Determine the (X, Y) coordinate at the center of the cell enclosing the given text.  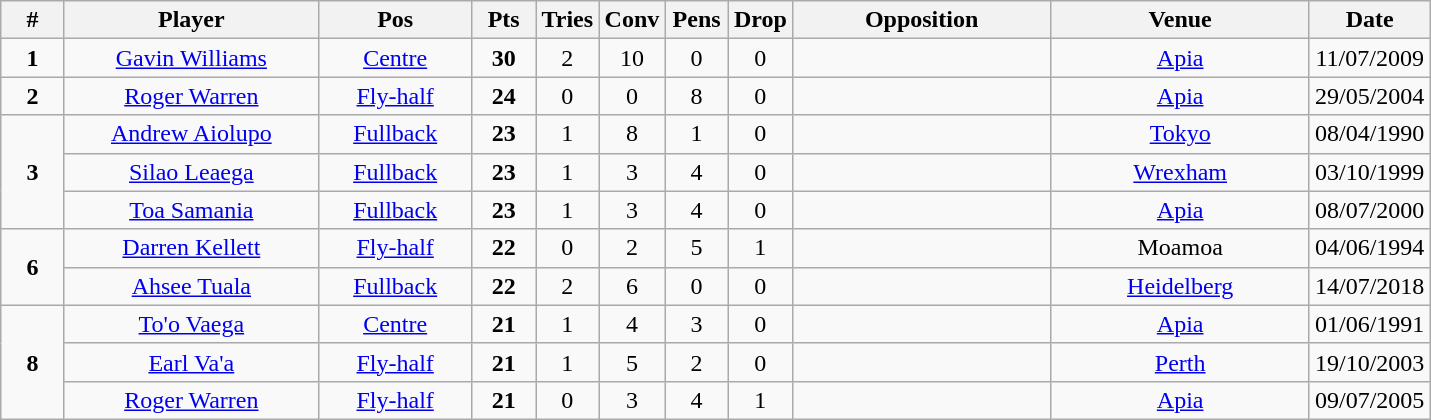
Player (191, 20)
08/07/2000 (1369, 210)
Tokyo (1180, 134)
Gavin Williams (191, 58)
19/10/2003 (1369, 362)
Heidelberg (1180, 286)
Andrew Aiolupo (191, 134)
10 (632, 58)
01/06/1991 (1369, 324)
Moamoa (1180, 248)
Perth (1180, 362)
Pts (504, 20)
Ahsee Tuala (191, 286)
29/05/2004 (1369, 96)
Drop (760, 20)
11/07/2009 (1369, 58)
30 (504, 58)
Darren Kellett (191, 248)
03/10/1999 (1369, 172)
14/07/2018 (1369, 286)
To'o Vaega (191, 324)
Wrexham (1180, 172)
Conv (632, 20)
04/06/1994 (1369, 248)
Pos (395, 20)
Silao Leaega (191, 172)
Date (1369, 20)
Toa Samania (191, 210)
Opposition (922, 20)
09/07/2005 (1369, 400)
Earl Va'a (191, 362)
Venue (1180, 20)
# (33, 20)
Tries (568, 20)
24 (504, 96)
08/04/1990 (1369, 134)
Pens (697, 20)
